Return [X, Y] of the center of cell containing provided text 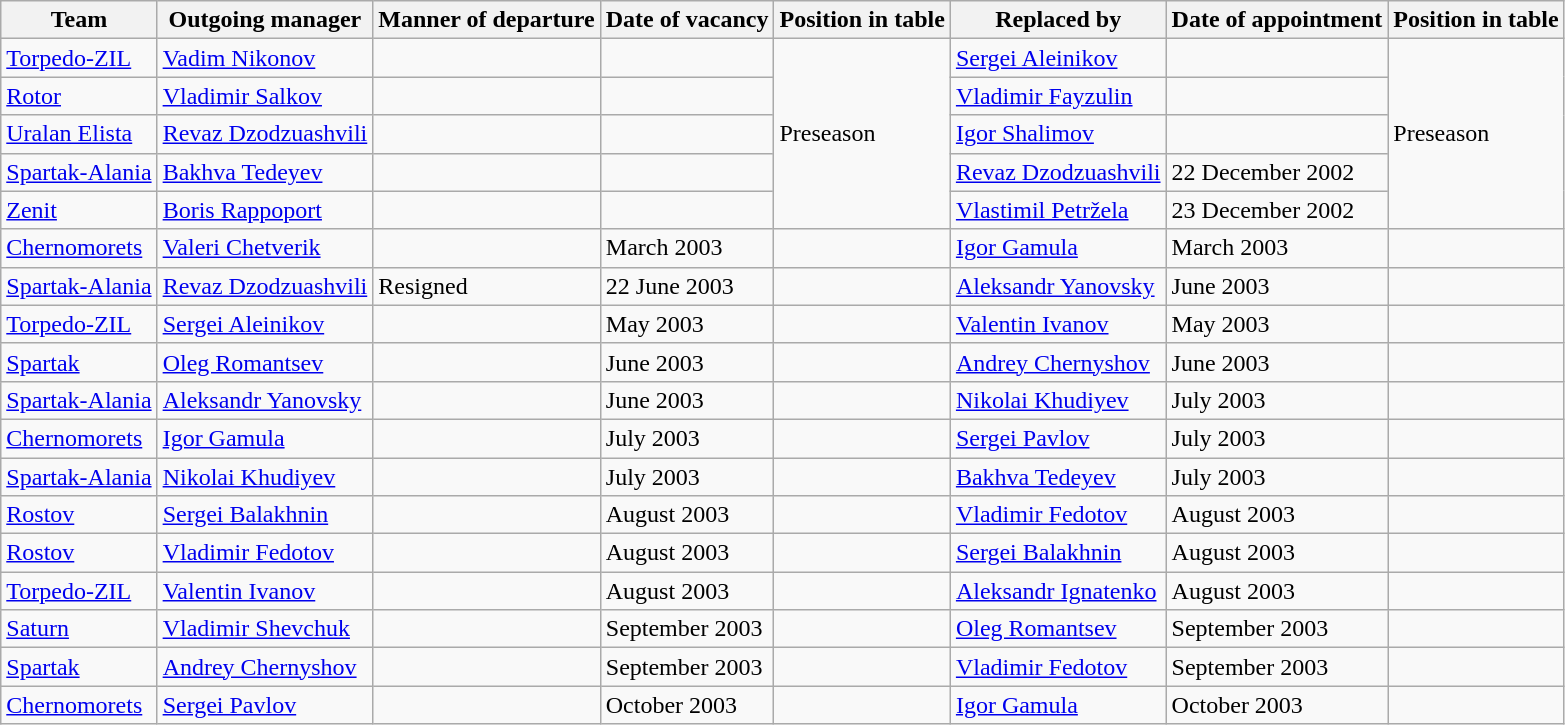
Manner of departure [486, 20]
Resigned [486, 286]
Aleksandr Ignatenko [1058, 591]
22 June 2003 [687, 286]
Valeri Chetverik [265, 248]
Igor Shalimov [1058, 134]
Uralan Elista [79, 134]
Date of appointment [1277, 20]
Saturn [79, 629]
Vlastimil Petržela [1058, 210]
Vladimir Shevchuk [265, 629]
Rotor [79, 96]
Vladimir Salkov [265, 96]
23 December 2002 [1277, 210]
Team [79, 20]
Replaced by [1058, 20]
Outgoing manager [265, 20]
Boris Rappoport [265, 210]
Zenit [79, 210]
22 December 2002 [1277, 172]
Vladimir Fayzulin [1058, 96]
Date of vacancy [687, 20]
Vadim Nikonov [265, 58]
